Extract the [X, Y] coordinate from the center of the cell holding the provided text.  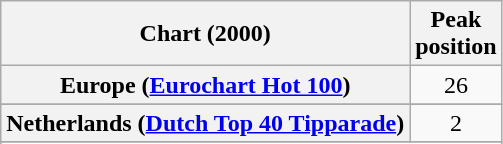
26 [456, 85]
Europe (Eurochart Hot 100) [206, 85]
Chart (2000) [206, 34]
Netherlands (Dutch Top 40 Tipparade) [206, 123]
Peakposition [456, 34]
2 [456, 123]
